From the cell containing the given text, extract its center point as [x, y] coordinate. 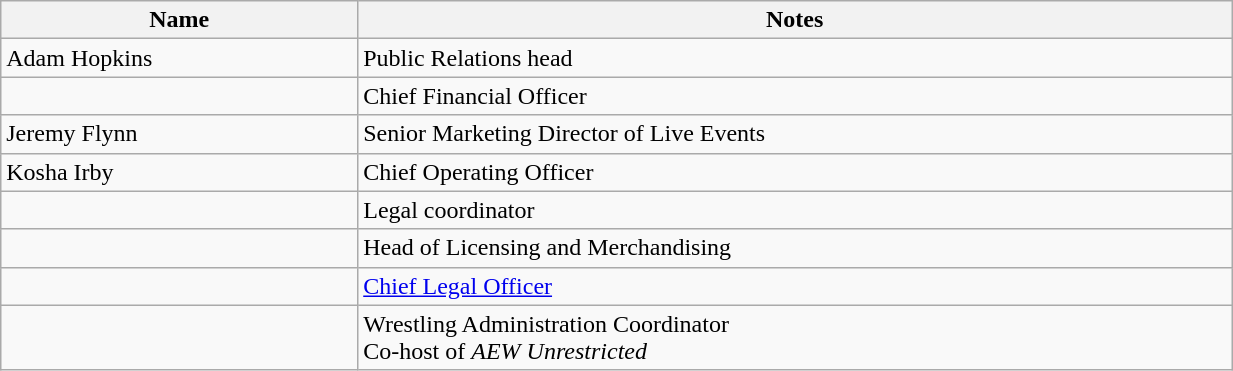
Chief Operating Officer [795, 172]
Public Relations head [795, 58]
Wrestling Administration CoordinatorCo-host of AEW Unrestricted [795, 338]
Kosha Irby [180, 172]
Notes [795, 20]
Head of Licensing and Merchandising [795, 248]
Chief Financial Officer [795, 96]
Name [180, 20]
Chief Legal Officer [795, 286]
Jeremy Flynn [180, 134]
Adam Hopkins [180, 58]
Senior Marketing Director of Live Events [795, 134]
Legal coordinator [795, 210]
